Capture the cell that displays the provided text and extract its (x, y) central coordinate. 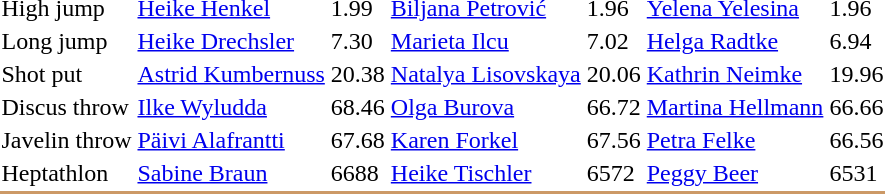
Heike Tischler (486, 173)
Helga Radtke (735, 41)
6531 (856, 173)
Javelin throw (66, 140)
Petra Felke (735, 140)
Martina Hellmann (735, 107)
Peggy Beer (735, 173)
67.56 (614, 140)
66.72 (614, 107)
Heptathlon (66, 173)
Shot put (66, 74)
67.68 (358, 140)
66.66 (856, 107)
Natalya Lisovskaya (486, 74)
6688 (358, 173)
6572 (614, 173)
Astrid Kumbernuss (231, 74)
66.56 (856, 140)
6.94 (856, 41)
Olga Burova (486, 107)
68.46 (358, 107)
19.96 (856, 74)
20.06 (614, 74)
7.30 (358, 41)
Sabine Braun (231, 173)
Discus throw (66, 107)
7.02 (614, 41)
Karen Forkel (486, 140)
Ilke Wyludda (231, 107)
Marieta Ilcu (486, 41)
Heike Drechsler (231, 41)
Long jump (66, 41)
Kathrin Neimke (735, 74)
Päivi Alafrantti (231, 140)
20.38 (358, 74)
